Locate the cell with the specified text and output its (x, y) center coordinate. 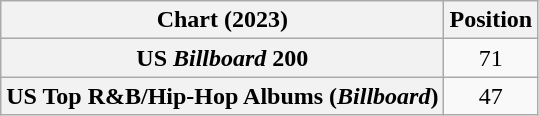
US Billboard 200 (222, 58)
71 (491, 58)
US Top R&B/Hip-Hop Albums (Billboard) (222, 96)
Position (491, 20)
Chart (2023) (222, 20)
47 (491, 96)
